Capture the cell that displays the provided text and extract its (x, y) central coordinate. 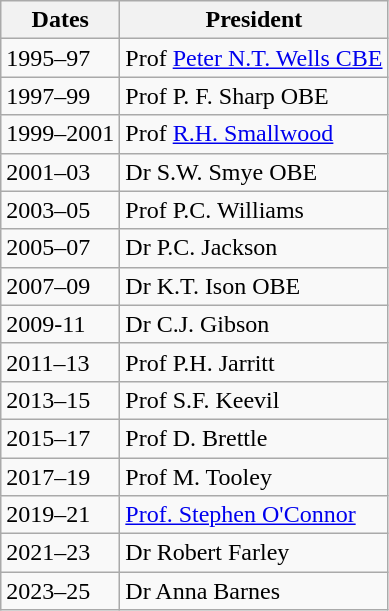
Dr S.W. Smye OBE (254, 172)
1999–2001 (60, 134)
President (254, 20)
2021–23 (60, 553)
Prof. Stephen O'Connor (254, 515)
1997–99 (60, 96)
Dr Anna Barnes (254, 591)
2001–03 (60, 172)
2007–09 (60, 286)
Dr K.T. Ison OBE (254, 286)
Dr P.C. Jackson (254, 248)
2013–15 (60, 400)
Prof D. Brettle (254, 438)
2005–07 (60, 248)
Prof P.H. Jarritt (254, 362)
2009-11 (60, 324)
2015–17 (60, 438)
Prof P. F. Sharp OBE (254, 96)
2023–25 (60, 591)
Prof P.C. Williams (254, 210)
2019–21 (60, 515)
Prof S.F. Keevil (254, 400)
Prof M. Tooley (254, 477)
2011–13 (60, 362)
Prof Peter N.T. Wells CBE (254, 58)
Dates (60, 20)
2003–05 (60, 210)
Prof R.H. Smallwood (254, 134)
Dr C.J. Gibson (254, 324)
2017–19 (60, 477)
1995–97 (60, 58)
Dr Robert Farley (254, 553)
